Detect which cell encompasses the target text, then output its (x, y) center coordinate. 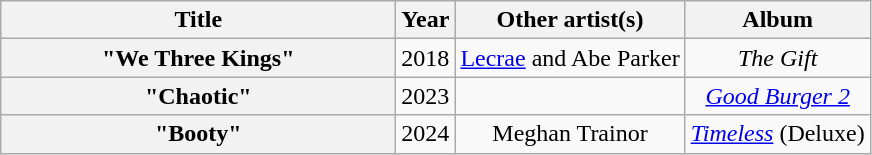
Timeless (Deluxe) (778, 134)
"Booty" (198, 134)
Year (426, 20)
"We Three Kings" (198, 58)
2018 (426, 58)
Lecrae and Abe Parker (570, 58)
2024 (426, 134)
Other artist(s) (570, 20)
2023 (426, 96)
The Gift (778, 58)
"Chaotic" (198, 96)
Title (198, 20)
Meghan Trainor (570, 134)
Good Burger 2 (778, 96)
Album (778, 20)
